Identify which cell holds the provided text, then report its [X, Y] central coordinate. 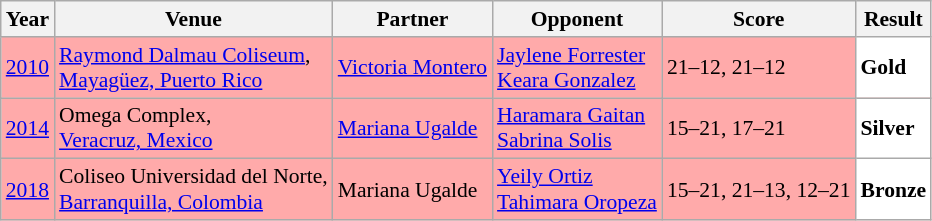
Silver [893, 128]
Raymond Dalmau Coliseum,Mayagüez, Puerto Rico [194, 68]
Haramara Gaitan Sabrina Solis [577, 128]
Gold [893, 68]
2018 [28, 190]
Bronze [893, 190]
2014 [28, 128]
Year [28, 19]
Venue [194, 19]
Jaylene Forrester Keara Gonzalez [577, 68]
Yeily Ortiz Tahimara Oropeza [577, 190]
Coliseo Universidad del Norte,Barranquilla, Colombia [194, 190]
Omega Complex,Veracruz, Mexico [194, 128]
21–12, 21–12 [759, 68]
Partner [412, 19]
15–21, 17–21 [759, 128]
15–21, 21–13, 12–21 [759, 190]
Score [759, 19]
2010 [28, 68]
Result [893, 19]
Opponent [577, 19]
Victoria Montero [412, 68]
